Return [X, Y] of the center of cell containing provided text 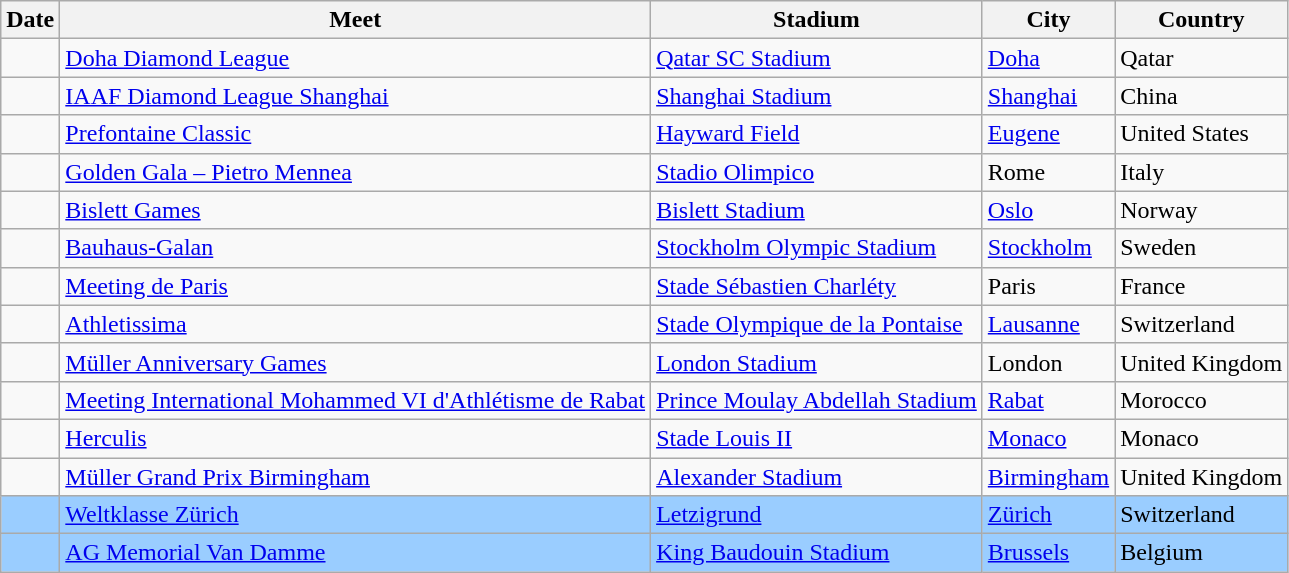
Paris [1048, 286]
London [1048, 362]
Zürich [1048, 515]
Bislett Stadium [817, 210]
Norway [1202, 210]
Country [1202, 20]
Date [30, 20]
Lausanne [1048, 324]
Stadio Olimpico [817, 172]
Doha Diamond League [356, 58]
Prefontaine Classic [356, 134]
Prince Moulay Abdellah Stadium [817, 400]
Morocco [1202, 400]
Stadium [817, 20]
City [1048, 20]
China [1202, 96]
Stockholm [1048, 248]
Shanghai [1048, 96]
Sweden [1202, 248]
London Stadium [817, 362]
Meet [356, 20]
Shanghai Stadium [817, 96]
France [1202, 286]
Herculis [356, 438]
Rome [1048, 172]
Alexander Stadium [817, 477]
Müller Anniversary Games [356, 362]
Qatar SC Stadium [817, 58]
IAAF Diamond League Shanghai [356, 96]
Letzigrund [817, 515]
King Baudouin Stadium [817, 553]
Rabat [1048, 400]
Meeting de Paris [356, 286]
Golden Gala – Pietro Mennea [356, 172]
Stockholm Olympic Stadium [817, 248]
Italy [1202, 172]
Weltklasse Zürich [356, 515]
Eugene [1048, 134]
Doha [1048, 58]
Stade Olympique de la Pontaise [817, 324]
Qatar [1202, 58]
Stade Louis II [817, 438]
Athletissima [356, 324]
Meeting International Mohammed VI d'Athlétisme de Rabat [356, 400]
Oslo [1048, 210]
AG Memorial Van Damme [356, 553]
Stade Sébastien Charléty [817, 286]
Hayward Field [817, 134]
United States [1202, 134]
Müller Grand Prix Birmingham [356, 477]
Bauhaus-Galan [356, 248]
Bislett Games [356, 210]
Belgium [1202, 553]
Brussels [1048, 553]
Birmingham [1048, 477]
